Pinpoint the cell where the given text exists, returning its (X, Y) midpoint coordinate. 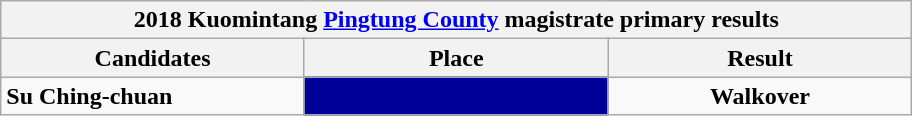
2018 Kuomintang Pingtung County magistrate primary results (456, 20)
Candidates (153, 58)
Su Ching-chuan (153, 96)
Place (456, 58)
Walkover (760, 96)
Result (760, 58)
